Pinpoint the cell where the given text exists, returning its [x, y] midpoint coordinate. 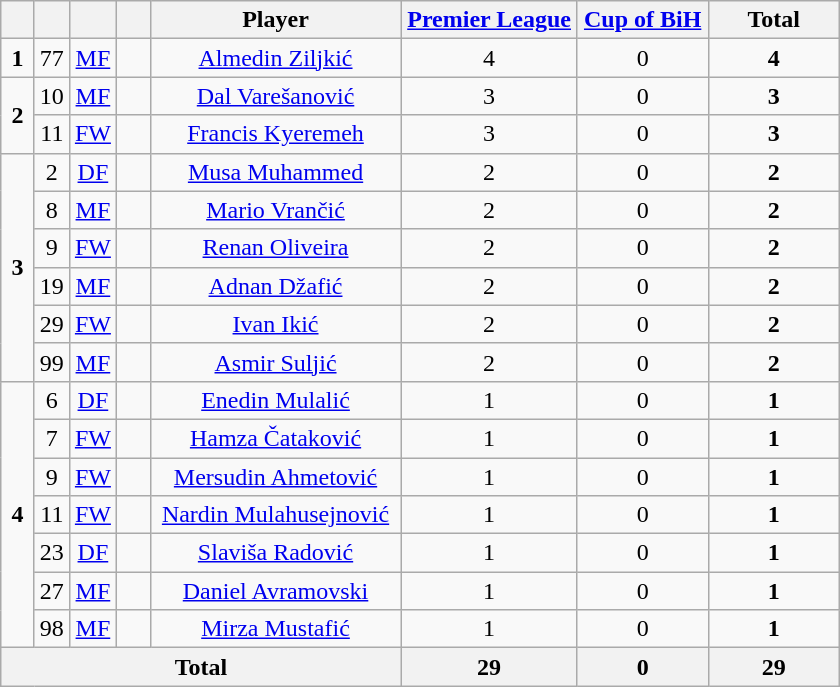
23 [52, 553]
Hamza Čataković [276, 438]
99 [52, 362]
Mersudin Ahmetović [276, 477]
7 [52, 438]
Francis Kyeremeh [276, 134]
Ivan Ikić [276, 324]
Almedin Ziljkić [276, 58]
Dal Varešanović [276, 96]
10 [52, 96]
Slaviša Radović [276, 553]
Cup of BiH [642, 20]
Adnan Džafić [276, 286]
77 [52, 58]
Musa Muhammed [276, 172]
Mirza Mustafić [276, 629]
98 [52, 629]
Renan Oliveira [276, 248]
Asmir Suljić [276, 362]
Enedin Mulalić [276, 400]
19 [52, 286]
27 [52, 591]
Player [276, 20]
Daniel Avramovski [276, 591]
Premier League [489, 20]
Nardin Mulahusejnović [276, 515]
Mario Vrančić [276, 210]
8 [52, 210]
6 [52, 400]
